Search for the cell housing the specified text and yield its [X, Y] center coordinate. 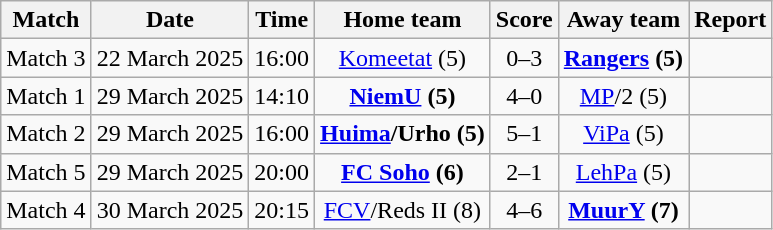
4–0 [524, 96]
MuurY (7) [623, 210]
Match 3 [46, 58]
NiemU (5) [403, 96]
Komeetat (5) [403, 58]
Report [730, 20]
14:10 [282, 96]
Match 1 [46, 96]
5–1 [524, 134]
Match 4 [46, 210]
FC Soho (6) [403, 172]
Date [170, 20]
Home team [403, 20]
Away team [623, 20]
2–1 [524, 172]
20:00 [282, 172]
0–3 [524, 58]
22 March 2025 [170, 58]
Time [282, 20]
Rangers (5) [623, 58]
4–6 [524, 210]
MP/2 (5) [623, 96]
LehPa (5) [623, 172]
30 March 2025 [170, 210]
Match 5 [46, 172]
FCV/Reds II (8) [403, 210]
20:15 [282, 210]
Huima/Urho (5) [403, 134]
Match 2 [46, 134]
Match [46, 20]
ViPa (5) [623, 134]
Score [524, 20]
